Return the (x, y) coordinate for the center point of the cell that contains the specified text.  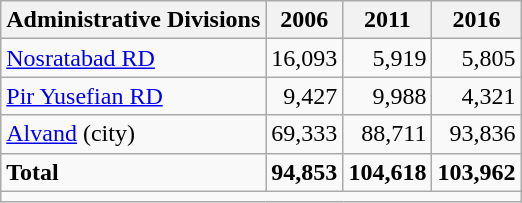
Total (134, 172)
69,333 (304, 134)
5,919 (388, 58)
94,853 (304, 172)
16,093 (304, 58)
103,962 (476, 172)
Alvand (city) (134, 134)
Nosratabad RD (134, 58)
2011 (388, 20)
Pir Yusefian RD (134, 96)
88,711 (388, 134)
5,805 (476, 58)
9,988 (388, 96)
104,618 (388, 172)
4,321 (476, 96)
2016 (476, 20)
2006 (304, 20)
9,427 (304, 96)
93,836 (476, 134)
Administrative Divisions (134, 20)
